Determine the (x, y) coordinate at the center of the cell enclosing the given text.  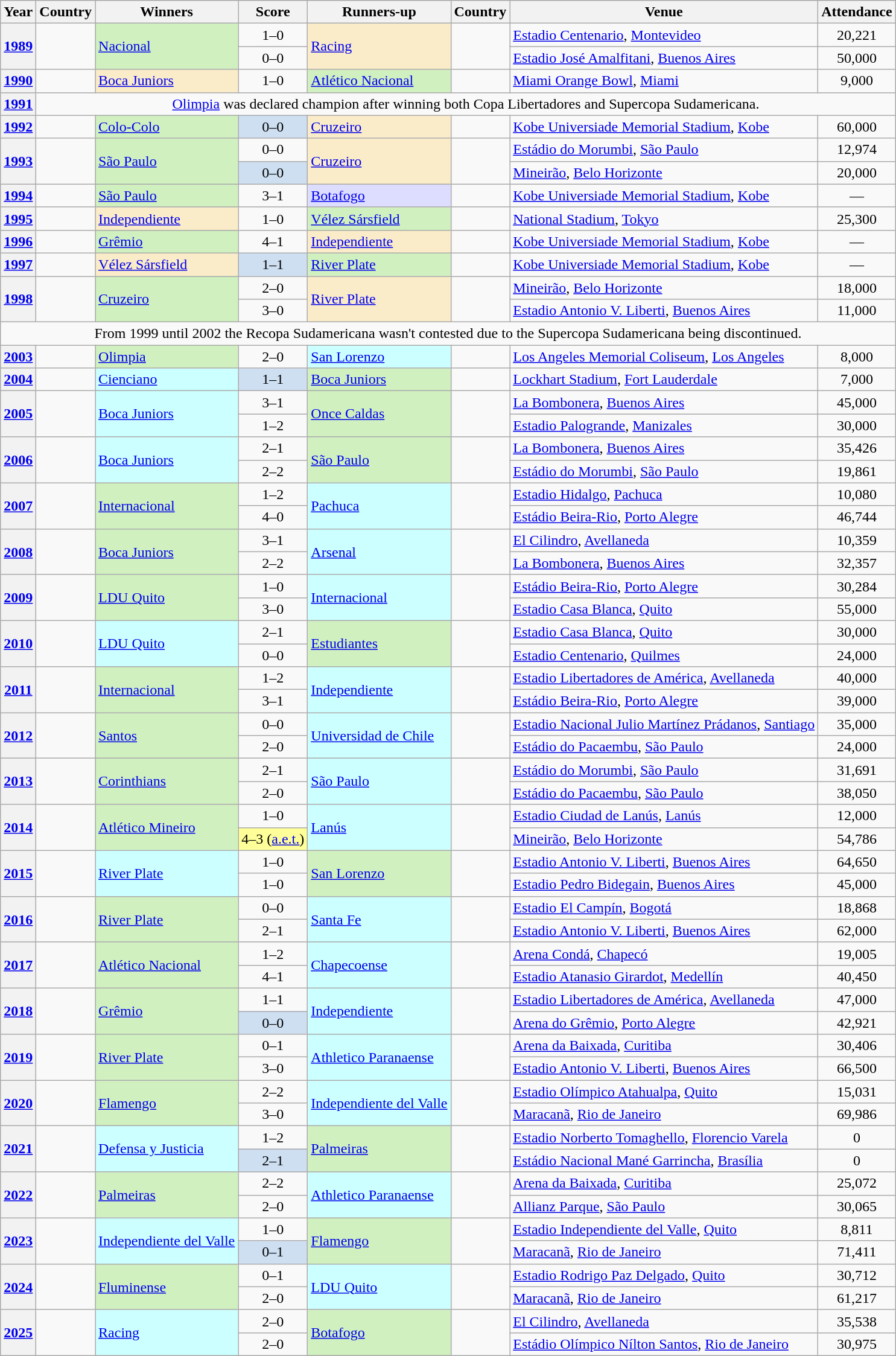
2024 (18, 1287)
Venue (664, 12)
1990 (18, 81)
Estádio Nacional Mané Garrincha, Brasília (664, 1160)
2009 (18, 597)
4–3 (a.e.t.) (273, 839)
47,000 (857, 999)
61,217 (857, 1298)
Estadio Centenario, Montevideo (664, 35)
Estadio Pedro Bidegain, Buenos Aires (664, 885)
66,500 (857, 1069)
4–0 (273, 517)
25,300 (857, 218)
Score (273, 12)
55,000 (857, 609)
18,868 (857, 908)
12,974 (857, 150)
2005 (18, 414)
Santos (167, 736)
Estadio El Campín, Bogotá (664, 908)
1994 (18, 196)
46,744 (857, 517)
64,650 (857, 862)
2022 (18, 1195)
11,000 (857, 311)
2015 (18, 873)
8,811 (857, 1229)
Nacional (167, 46)
32,357 (857, 563)
Estadio Hidalgo, Pachuca (664, 494)
Estadio Ciudad de Lanús, Lanús (664, 816)
1993 (18, 161)
Universidad de Chile (379, 736)
15,031 (857, 1092)
9,000 (857, 81)
71,411 (857, 1252)
2011 (18, 690)
2014 (18, 827)
40,000 (857, 678)
National Stadium, Tokyo (664, 218)
Cienciano (167, 380)
Estadio Palogrande, Manizales (664, 425)
Corinthians (167, 781)
2006 (18, 460)
2021 (18, 1149)
Los Angeles Memorial Coliseum, Los Angeles (664, 357)
Lockhart Stadium, Fort Lauderdale (664, 380)
Fluminense (167, 1287)
2013 (18, 781)
38,050 (857, 793)
19,005 (857, 953)
Santa Fe (379, 919)
8,000 (857, 357)
35,538 (857, 1321)
From 1999 until 2002 the Recopa Sudamericana wasn't contested due to the Supercopa Sudamericana being discontinued. (448, 334)
31,691 (857, 770)
Arena do Grêmio, Porto Alegre (664, 1023)
Year (18, 12)
54,786 (857, 839)
30,065 (857, 1206)
12,000 (857, 816)
2010 (18, 643)
Winners (167, 12)
Estádio Olímpico Nílton Santos, Rio de Janeiro (664, 1344)
Once Caldas (379, 414)
35,426 (857, 448)
2019 (18, 1057)
Olimpia (167, 357)
10,359 (857, 540)
1991 (18, 104)
20,000 (857, 173)
7,000 (857, 380)
30,712 (857, 1275)
20,221 (857, 35)
2020 (18, 1103)
Estadio Rodrigo Paz Delgado, Quito (664, 1275)
Runners-up (379, 12)
Estadio Norberto Tomaghello, Florencio Varela (664, 1138)
Chapecoense (379, 965)
Estudiantes (379, 643)
2025 (18, 1332)
1992 (18, 127)
1989 (18, 46)
2023 (18, 1241)
30,406 (857, 1046)
1998 (18, 299)
Attendance (857, 12)
39,000 (857, 701)
1996 (18, 241)
42,921 (857, 1023)
Defensa y Justicia (167, 1149)
Olimpia was declared champion after winning both Copa Libertadores and Supercopa Sudamericana. (466, 104)
25,072 (857, 1183)
Atlético Mineiro (167, 827)
60,000 (857, 127)
Miami Orange Bowl, Miami (664, 81)
10,080 (857, 494)
30,284 (857, 586)
Allianz Parque, São Paulo (664, 1206)
35,000 (857, 724)
1995 (18, 218)
Estadio Atanasio Girardot, Medellín (664, 976)
Estadio Centenario, Quilmes (664, 655)
Estadio Nacional Julio Martínez Prádanos, Santiago (664, 724)
2017 (18, 965)
Pachuca (379, 506)
Colo-Colo (167, 127)
40,450 (857, 976)
2004 (18, 380)
2016 (18, 919)
18,000 (857, 288)
2008 (18, 552)
Estadio José Amalfitani, Buenos Aires (664, 58)
50,000 (857, 58)
Estadio Olímpico Atahualpa, Quito (664, 1092)
62,000 (857, 931)
2007 (18, 506)
69,986 (857, 1115)
2012 (18, 736)
1997 (18, 264)
Arena Condá, Chapecó (664, 953)
2003 (18, 357)
2018 (18, 1011)
Arsenal (379, 552)
19,861 (857, 471)
Lanús (379, 827)
Estadio Independiente del Valle, Quito (664, 1229)
30,975 (857, 1344)
